Identify which cell holds the provided text, then report its [x, y] central coordinate. 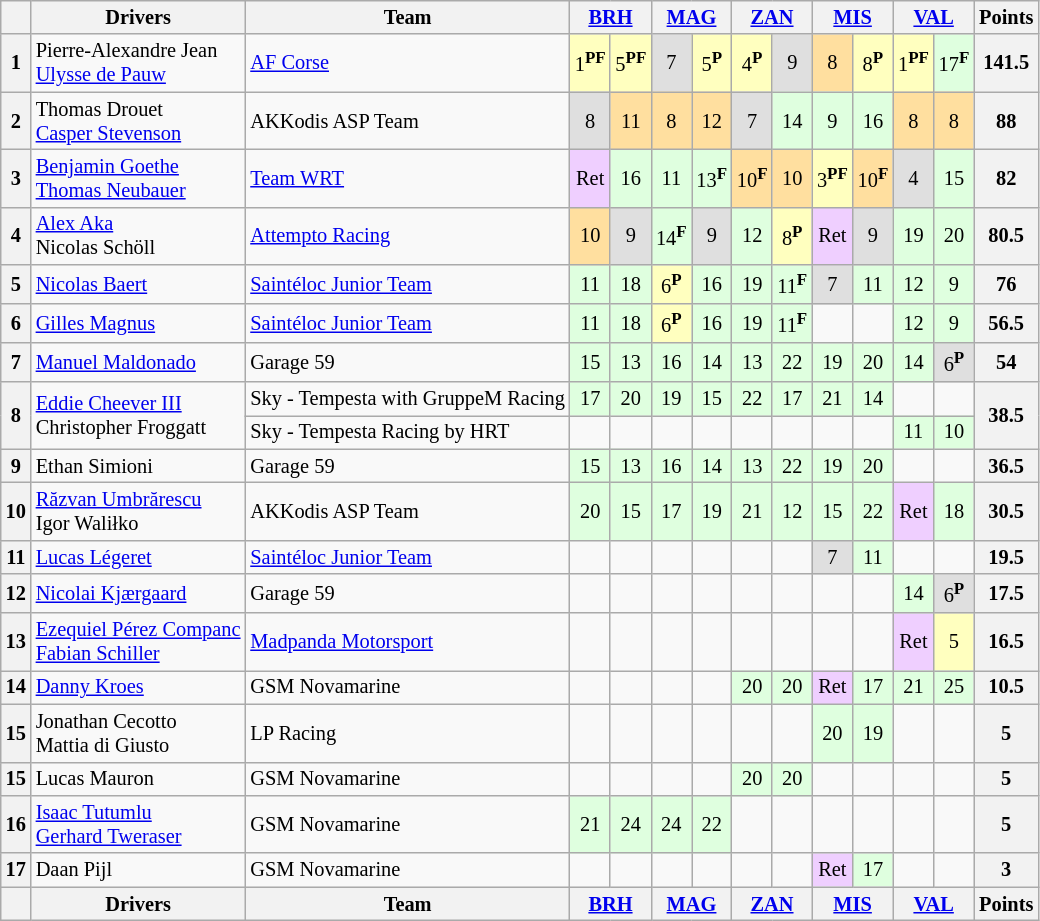
36.5 [1006, 466]
Benjamin Goethe Thomas Neubauer [138, 178]
3PF [832, 178]
141.5 [1006, 63]
4P [752, 63]
2 [16, 121]
Isaac Tutumlu Gerhard Tweraser [138, 824]
Sky - Tempesta with GruppeM Racing [407, 398]
30.5 [1006, 511]
Madpanda Motorsport [407, 642]
38.5 [1006, 414]
AF Corse [407, 63]
Team WRT [407, 178]
82 [1006, 178]
Manuel Maldonado [138, 362]
Alex Aka Nicolas Schöll [138, 236]
14F [671, 236]
19.5 [1006, 557]
Sky - Tempesta Racing by HRT [407, 432]
Attempto Racing [407, 236]
5PF [630, 63]
Răzvan Umbrărescu Igor Waliłko [138, 511]
Jonathan Cecotto Mattia di Giusto [138, 733]
Ethan Simioni [138, 466]
Eddie Cheever III Christopher Froggatt [138, 414]
5P [712, 63]
Ezequiel Pérez Companc Fabian Schiller [138, 642]
LP Racing [407, 733]
25 [954, 687]
Thomas Drouet Casper Stevenson [138, 121]
17F [954, 63]
Nicolai Kjærgaard [138, 594]
16.5 [1006, 642]
17.5 [1006, 594]
56.5 [1006, 324]
76 [1006, 284]
1 [16, 63]
Daan Pijl [138, 870]
Lucas Mauron [138, 779]
Nicolas Baert [138, 284]
88 [1006, 121]
Gilles Magnus [138, 324]
6 [16, 324]
Danny Kroes [138, 687]
80.5 [1006, 236]
54 [1006, 362]
Lucas Légeret [138, 557]
13F [712, 178]
10.5 [1006, 687]
Pierre-Alexandre Jean Ulysse de Pauw [138, 63]
